For the text-containing cell, return its midpoint in [x, y] coordinate format. 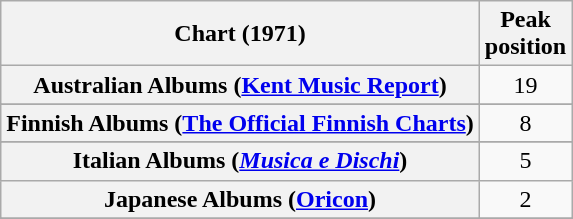
Italian Albums (Musica e Dischi) [240, 161]
Peakposition [525, 34]
8 [525, 123]
Finnish Albums (The Official Finnish Charts) [240, 123]
19 [525, 85]
Australian Albums (Kent Music Report) [240, 85]
2 [525, 199]
Chart (1971) [240, 34]
Japanese Albums (Oricon) [240, 199]
5 [525, 161]
